Find where the given text appears and provide that cell's center as [X, Y] coordinate. 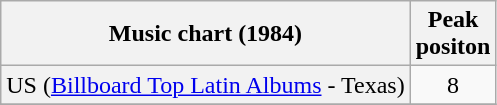
US (Billboard Top Latin Albums - Texas) [206, 85]
Peakpositon [453, 34]
8 [453, 85]
Music chart (1984) [206, 34]
